Search for the cell housing the specified text and yield its (X, Y) center coordinate. 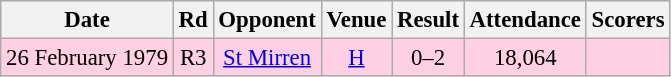
Scorers (628, 20)
Attendance (525, 20)
Rd (193, 20)
26 February 1979 (88, 58)
Date (88, 20)
H (356, 58)
18,064 (525, 58)
R3 (193, 58)
St Mirren (267, 58)
Opponent (267, 20)
0–2 (428, 58)
Result (428, 20)
Venue (356, 20)
